Determine the (x, y) coordinate at the center of the cell enclosing the given text.  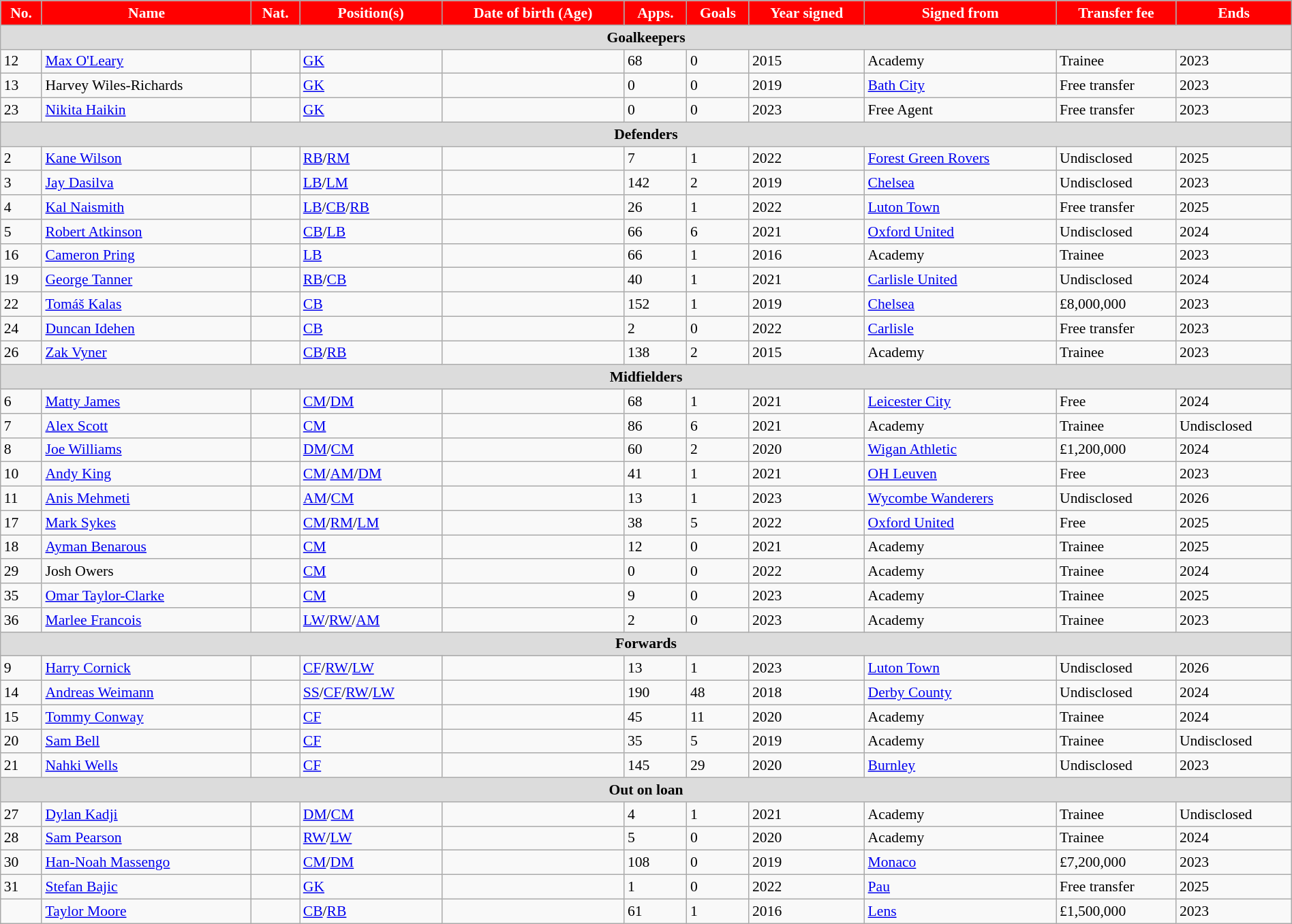
Goals (718, 13)
Harvey Wiles-Richards (146, 86)
Defenders (646, 134)
AM/CM (371, 499)
LB (371, 256)
108 (656, 863)
Kane Wilson (146, 159)
Han-Noah Massengo (146, 863)
Transfer fee (1116, 13)
Midfielders (646, 378)
Tomáš Kalas (146, 305)
142 (656, 183)
Nikita Haikin (146, 110)
190 (656, 693)
Sam Bell (146, 741)
Monaco (961, 863)
60 (656, 450)
Forwards (646, 644)
Wycombe Wanderers (961, 499)
£8,000,000 (1116, 305)
Ends (1233, 13)
23 (22, 110)
Omar Taylor-Clarke (146, 596)
LW/RW/AM (371, 620)
CB/LB (371, 232)
£1,500,000 (1116, 911)
3 (22, 183)
19 (22, 280)
Marlee Francois (146, 620)
Nat. (275, 13)
24 (22, 328)
27 (22, 814)
20 (22, 741)
Kal Naismith (146, 207)
Leicester City (961, 401)
152 (656, 305)
Carlisle United (961, 280)
18 (22, 547)
Position(s) (371, 13)
Harry Cornick (146, 668)
Apps. (656, 13)
Signed from (961, 13)
£7,200,000 (1116, 863)
RB/CB (371, 280)
OH Leuven (961, 474)
Carlisle (961, 328)
22 (22, 305)
Forest Green Rovers (961, 159)
45 (656, 717)
40 (656, 280)
Nahki Wells (146, 766)
CF/RW/LW (371, 668)
48 (718, 693)
Matty James (146, 401)
61 (656, 911)
CM/RM/LM (371, 523)
31 (22, 887)
15 (22, 717)
Jay Dasilva (146, 183)
8 (22, 450)
2018 (807, 693)
41 (656, 474)
17 (22, 523)
Burnley (961, 766)
Year signed (807, 13)
Date of birth (Age) (533, 13)
CM/AM/DM (371, 474)
Robert Atkinson (146, 232)
Anis Mehmeti (146, 499)
Wigan Athletic (961, 450)
Lens (961, 911)
36 (22, 620)
Stefan Bajic (146, 887)
138 (656, 353)
21 (22, 766)
16 (22, 256)
Pau (961, 887)
Joe Williams (146, 450)
Sam Pearson (146, 838)
10 (22, 474)
LB/LM (371, 183)
Out on loan (646, 790)
Tommy Conway (146, 717)
Josh Owers (146, 572)
86 (656, 426)
Free Agent (961, 110)
RW/LW (371, 838)
Name (146, 13)
Taylor Moore (146, 911)
28 (22, 838)
Cameron Pring (146, 256)
Bath City (961, 86)
£1,200,000 (1116, 450)
Duncan Idehen (146, 328)
Goalkeepers (646, 37)
LB/CB/RB (371, 207)
Dylan Kadji (146, 814)
Mark Sykes (146, 523)
38 (656, 523)
14 (22, 693)
145 (656, 766)
RB/RM (371, 159)
Ayman Benarous (146, 547)
SS/CF/RW/LW (371, 693)
Andreas Weimann (146, 693)
30 (22, 863)
Andy King (146, 474)
Alex Scott (146, 426)
George Tanner (146, 280)
No. (22, 13)
Zak Vyner (146, 353)
Derby County (961, 693)
Max O'Leary (146, 61)
